Identify which cell holds the provided text, then report its [x, y] central coordinate. 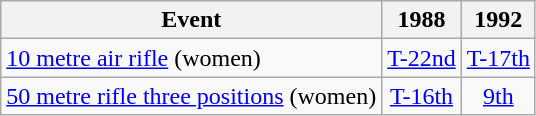
1988 [422, 20]
T-17th [498, 58]
50 metre rifle three positions (women) [192, 96]
Event [192, 20]
T-22nd [422, 58]
9th [498, 96]
T-16th [422, 96]
10 metre air rifle (women) [192, 58]
1992 [498, 20]
